Return the [x, y] coordinate for the center point of the cell that contains the specified text.  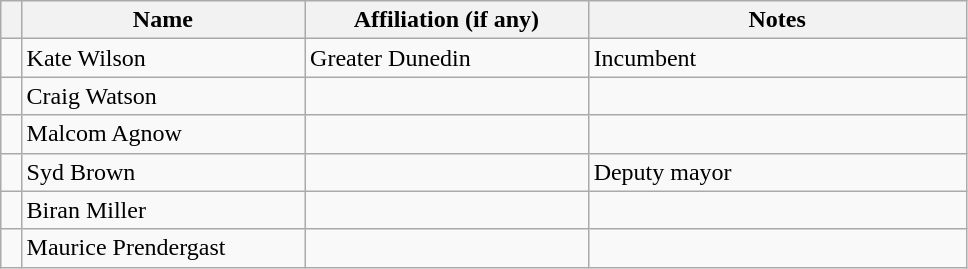
Notes [777, 20]
Name [163, 20]
Greater Dunedin [447, 58]
Deputy mayor [777, 172]
Affiliation (if any) [447, 20]
Kate Wilson [163, 58]
Biran Miller [163, 210]
Syd Brown [163, 172]
Craig Watson [163, 96]
Maurice Prendergast [163, 248]
Malcom Agnow [163, 134]
Incumbent [777, 58]
